Provide the [x, y] coordinate of the cell's center where the given text is located.  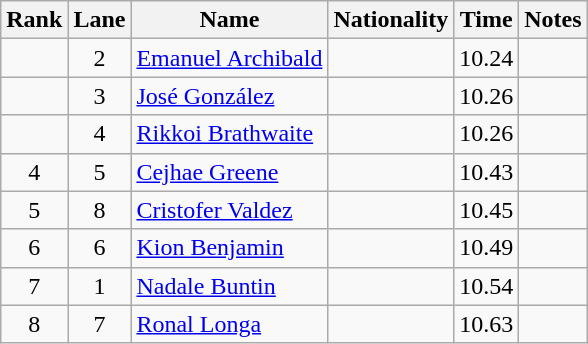
1 [100, 286]
José González [230, 96]
10.54 [486, 286]
Ronal Longa [230, 324]
10.49 [486, 248]
Lane [100, 20]
Time [486, 20]
Cejhae Greene [230, 172]
10.43 [486, 172]
Cristofer Valdez [230, 210]
Kion Benjamin [230, 248]
10.24 [486, 58]
Rank [34, 20]
3 [100, 96]
10.63 [486, 324]
Notes [553, 20]
Rikkoi Brathwaite [230, 134]
Nationality [391, 20]
Name [230, 20]
Nadale Buntin [230, 286]
2 [100, 58]
Emanuel Archibald [230, 58]
10.45 [486, 210]
